Provide the [x, y] coordinate of the cell's center where the given text is located.  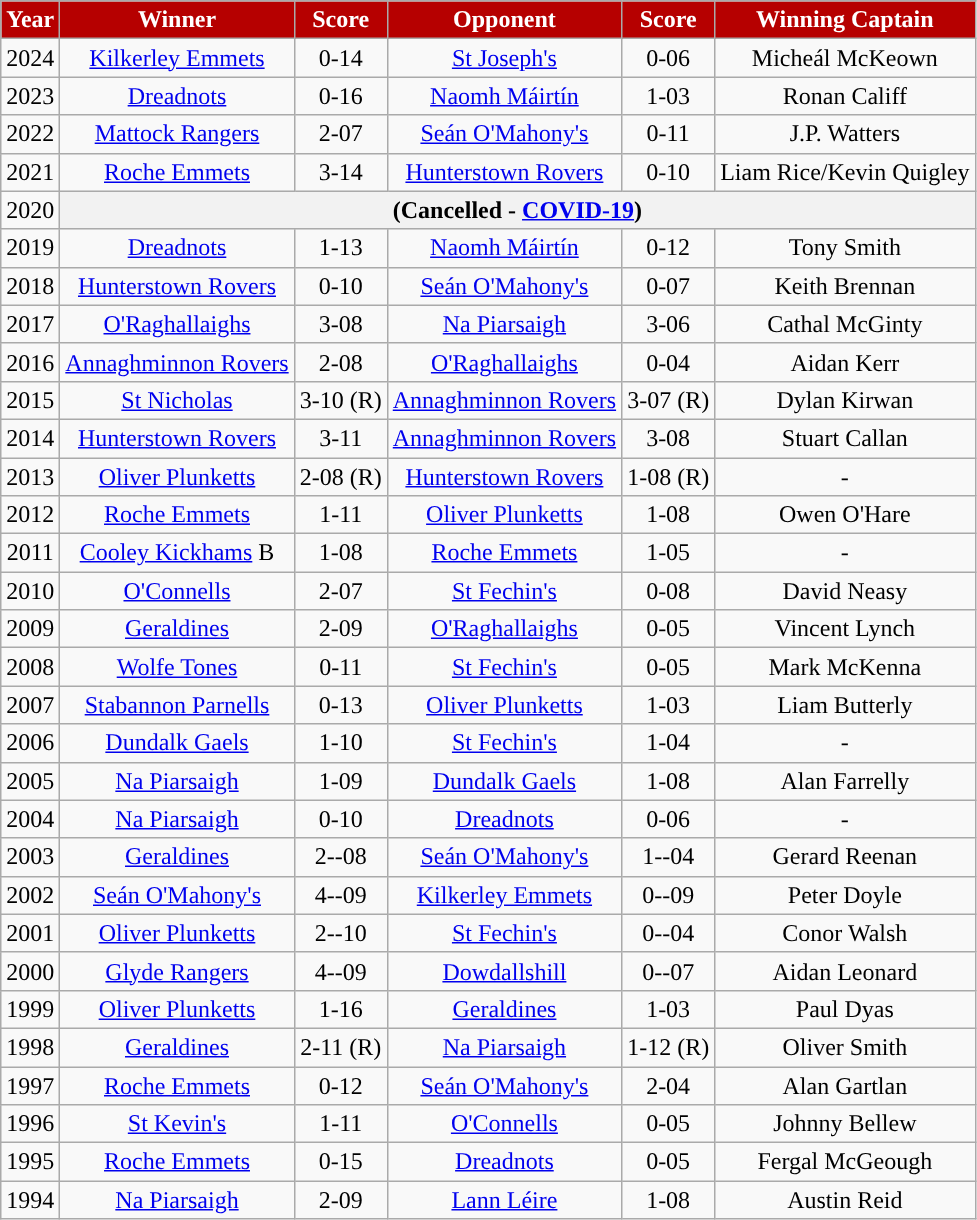
2--08 [340, 857]
2007 [30, 705]
Johnny Bellew [845, 1124]
St Kevin's [177, 1124]
2-11 (R) [340, 1047]
2006 [30, 743]
Lann Léire [504, 1200]
0-07 [668, 286]
0-04 [668, 362]
0-16 [340, 96]
1995 [30, 1162]
0-13 [340, 705]
1-16 [340, 1009]
2001 [30, 933]
2013 [30, 477]
Owen O'Hare [845, 515]
1999 [30, 1009]
3-06 [668, 324]
Wolfe Tones [177, 667]
J.P. Watters [845, 134]
Stabannon Parnells [177, 705]
2-08 (R) [340, 477]
3-11 [340, 438]
Mark McKenna [845, 667]
Cathal McGinty [845, 324]
2002 [30, 895]
2003 [30, 857]
2004 [30, 819]
Gerard Reenan [845, 857]
2009 [30, 629]
3-10 (R) [340, 400]
Winning Captain [845, 20]
1997 [30, 1085]
1998 [30, 1047]
1-05 [668, 553]
Liam Rice/Kevin Quigley [845, 172]
Austin Reid [845, 1200]
1--04 [668, 857]
Mattock Rangers [177, 134]
Cooley Kickhams B [177, 553]
2012 [30, 515]
0-08 [668, 591]
0--09 [668, 895]
2015 [30, 400]
2--10 [340, 933]
1-13 [340, 248]
Liam Butterly [845, 705]
2000 [30, 971]
Tony Smith [845, 248]
2019 [30, 248]
2023 [30, 96]
Aidan Kerr [845, 362]
Paul Dyas [845, 1009]
Winner [177, 20]
1996 [30, 1124]
Peter Doyle [845, 895]
Ronan Califf [845, 96]
Vincent Lynch [845, 629]
2020 [30, 210]
0--04 [668, 933]
1994 [30, 1200]
2-08 [340, 362]
0--07 [668, 971]
2008 [30, 667]
Year [30, 20]
Aidan Leonard [845, 971]
1-10 [340, 743]
Stuart Callan [845, 438]
David Neasy [845, 591]
Glyde Rangers [177, 971]
2016 [30, 362]
Dowdallshill [504, 971]
St Joseph's [504, 58]
2024 [30, 58]
2011 [30, 553]
0-15 [340, 1162]
Oliver Smith [845, 1047]
0-14 [340, 58]
2-04 [668, 1085]
1-12 (R) [668, 1047]
Dylan Kirwan [845, 400]
(Cancelled - COVID-19) [518, 210]
1-04 [668, 743]
Alan Gartlan [845, 1085]
2022 [30, 134]
3-07 (R) [668, 400]
Micheál McKeown [845, 58]
Keith Brennan [845, 286]
2014 [30, 438]
1-09 [340, 781]
2005 [30, 781]
2017 [30, 324]
3-14 [340, 172]
Opponent [504, 20]
Conor Walsh [845, 933]
2021 [30, 172]
Alan Farrelly [845, 781]
Fergal McGeough [845, 1162]
St Nicholas [177, 400]
2010 [30, 591]
2018 [30, 286]
1-08 (R) [668, 477]
